Scan for the cell matching the given text and deliver its (x, y) coordinate at center. 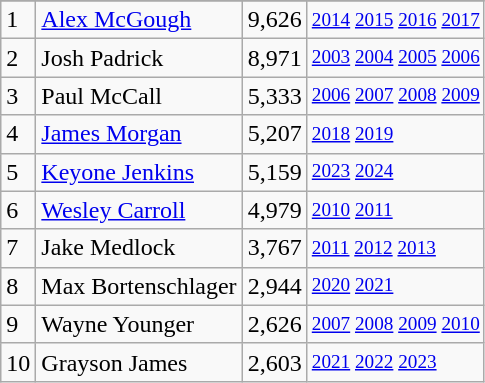
4,979 (274, 210)
2,944 (274, 286)
Wesley Carroll (139, 210)
3 (18, 96)
1 (18, 20)
Grayson James (139, 362)
Keyone Jenkins (139, 172)
2006 2007 2008 2009 (396, 96)
2018 2019 (396, 134)
2,626 (274, 324)
2014 2015 2016 2017 (396, 20)
Paul McCall (139, 96)
2003 2004 2005 2006 (396, 58)
2021 2022 2023 (396, 362)
5,207 (274, 134)
9,626 (274, 20)
2007 2008 2009 2010 (396, 324)
8,971 (274, 58)
2011 2012 2013 (396, 248)
9 (18, 324)
2010 2011 (396, 210)
Alex McGough (139, 20)
2023 2024 (396, 172)
8 (18, 286)
6 (18, 210)
Jake Medlock (139, 248)
2 (18, 58)
Max Bortenschlager (139, 286)
7 (18, 248)
5,159 (274, 172)
Josh Padrick (139, 58)
Wayne Younger (139, 324)
2,603 (274, 362)
10 (18, 362)
James Morgan (139, 134)
2020 2021 (396, 286)
5 (18, 172)
3,767 (274, 248)
4 (18, 134)
5,333 (274, 96)
